Scan for the cell matching the given text and deliver its [X, Y] coordinate at center. 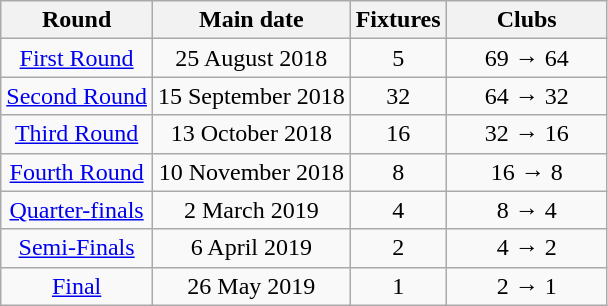
5 [398, 58]
Fourth Round [77, 172]
15 September 2018 [251, 96]
Fixtures [398, 20]
16 → 8 [526, 172]
16 [398, 134]
10 November 2018 [251, 172]
2 [398, 248]
13 October 2018 [251, 134]
First Round [77, 58]
26 May 2019 [251, 286]
Round [77, 20]
8 [398, 172]
4 → 2 [526, 248]
Clubs [526, 20]
Third Round [77, 134]
32 [398, 96]
25 August 2018 [251, 58]
Second Round [77, 96]
4 [398, 210]
2 March 2019 [251, 210]
Final [77, 286]
8 → 4 [526, 210]
1 [398, 286]
2 → 1 [526, 286]
32 → 16 [526, 134]
69 → 64 [526, 58]
6 April 2019 [251, 248]
Semi-Finals [77, 248]
64 → 32 [526, 96]
Quarter-finals [77, 210]
Main date [251, 20]
